For the text-containing cell, return its midpoint in (X, Y) coordinate format. 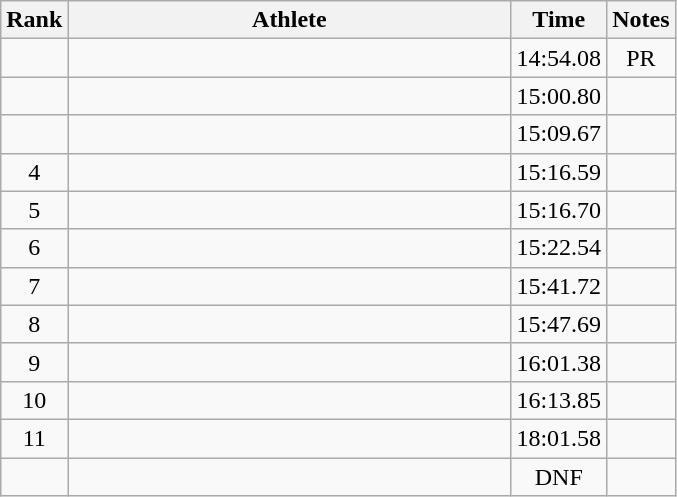
7 (34, 286)
5 (34, 210)
10 (34, 400)
11 (34, 438)
15:47.69 (559, 324)
DNF (559, 477)
15:22.54 (559, 248)
PR (641, 58)
Time (559, 20)
15:09.67 (559, 134)
15:16.59 (559, 172)
9 (34, 362)
14:54.08 (559, 58)
4 (34, 172)
6 (34, 248)
16:13.85 (559, 400)
18:01.58 (559, 438)
Athlete (290, 20)
8 (34, 324)
16:01.38 (559, 362)
Notes (641, 20)
15:41.72 (559, 286)
15:16.70 (559, 210)
Rank (34, 20)
15:00.80 (559, 96)
